Detect which cell encompasses the target text, then output its (x, y) center coordinate. 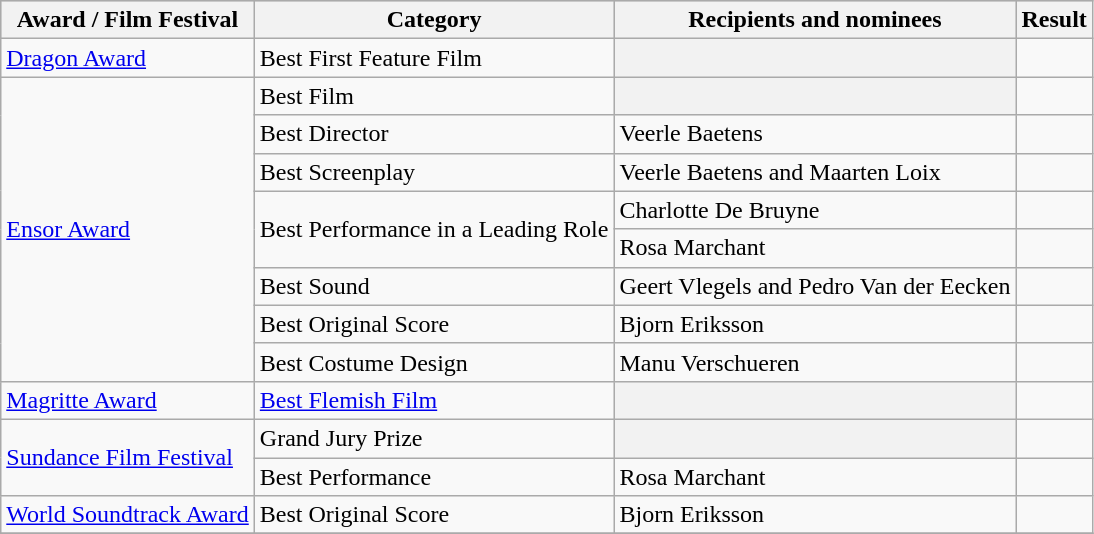
Best Flemish Film (434, 400)
Category (434, 20)
Best Costume Design (434, 362)
Charlotte De Bruyne (815, 210)
Manu Verschueren (815, 362)
Dragon Award (128, 58)
World Soundtrack Award (128, 515)
Veerle Baetens (815, 134)
Recipients and nominees (815, 20)
Geert Vlegels and Pedro Van der Eecken (815, 286)
Best Performance (434, 477)
Best Film (434, 96)
Veerle Baetens and Maarten Loix (815, 172)
Result (1054, 20)
Best Sound (434, 286)
Best Performance in a Leading Role (434, 229)
Grand Jury Prize (434, 438)
Magritte Award (128, 400)
Best Director (434, 134)
Best Screenplay (434, 172)
Ensor Award (128, 229)
Award / Film Festival (128, 20)
Sundance Film Festival (128, 457)
Best First Feature Film (434, 58)
